Determine the [x, y] coordinate at the center of the cell enclosing the given text.  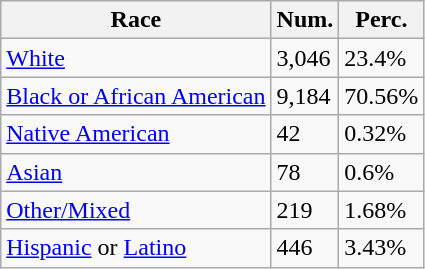
70.56% [382, 96]
23.4% [382, 58]
Race [136, 20]
3.43% [382, 248]
0.6% [382, 172]
Asian [136, 172]
1.68% [382, 210]
Hispanic or Latino [136, 248]
0.32% [382, 134]
Black or African American [136, 96]
446 [305, 248]
219 [305, 210]
Other/Mixed [136, 210]
78 [305, 172]
Num. [305, 20]
White [136, 58]
42 [305, 134]
Native American [136, 134]
Perc. [382, 20]
9,184 [305, 96]
3,046 [305, 58]
